Extract the (X, Y) coordinate from the center of the cell holding the provided text.  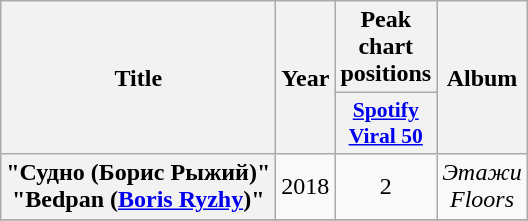
"Судно (Борис Рыжий)""Bedpan (Boris Ryzhy)" (138, 186)
Title (138, 78)
Peak chart positions (386, 47)
Year (306, 78)
Album (482, 78)
SpotifyViral 50 (386, 124)
2018 (306, 186)
ЭтажиFloors (482, 186)
2 (386, 186)
